Extract the [x, y] coordinate from the center of the cell holding the provided text.  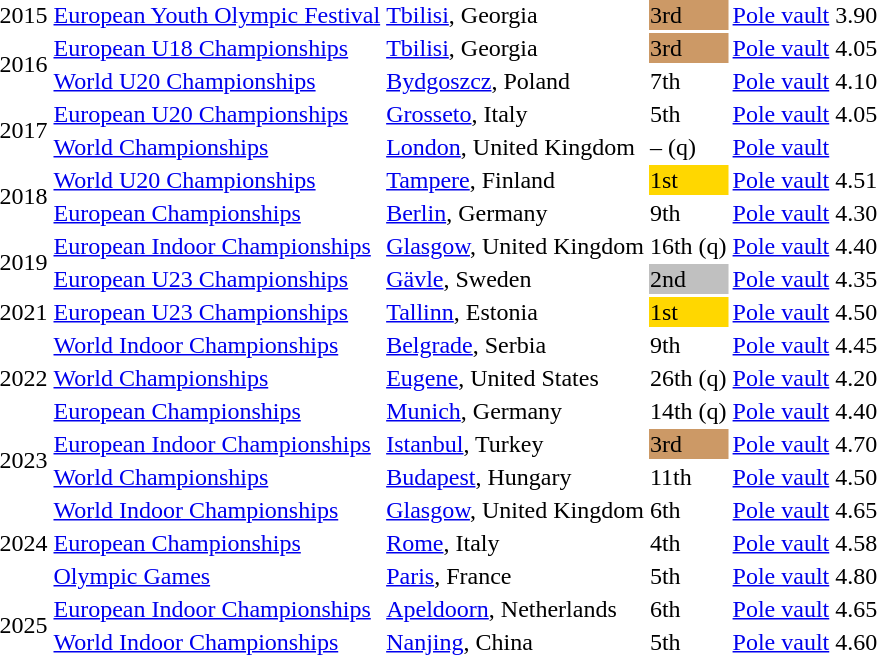
Belgrade, Serbia [516, 345]
26th (q) [688, 378]
Gävle, Sweden [516, 279]
Bydgoszcz, Poland [516, 81]
Paris, France [516, 576]
Budapest, Hungary [516, 477]
Berlin, Germany [516, 213]
Apeldoorn, Netherlands [516, 609]
European U20 Championships [217, 114]
14th (q) [688, 411]
Olympic Games [217, 576]
Grosseto, Italy [516, 114]
11th [688, 477]
7th [688, 81]
European U18 Championships [217, 48]
Istanbul, Turkey [516, 444]
London, United Kingdom [516, 147]
4th [688, 543]
European Youth Olympic Festival [217, 15]
2nd [688, 279]
Eugene, United States [516, 378]
16th (q) [688, 246]
Tallinn, Estonia [516, 312]
Munich, Germany [516, 411]
Rome, Italy [516, 543]
Tampere, Finland [516, 180]
– (q) [688, 147]
